Identify which cell holds the provided text, then report its [X, Y] central coordinate. 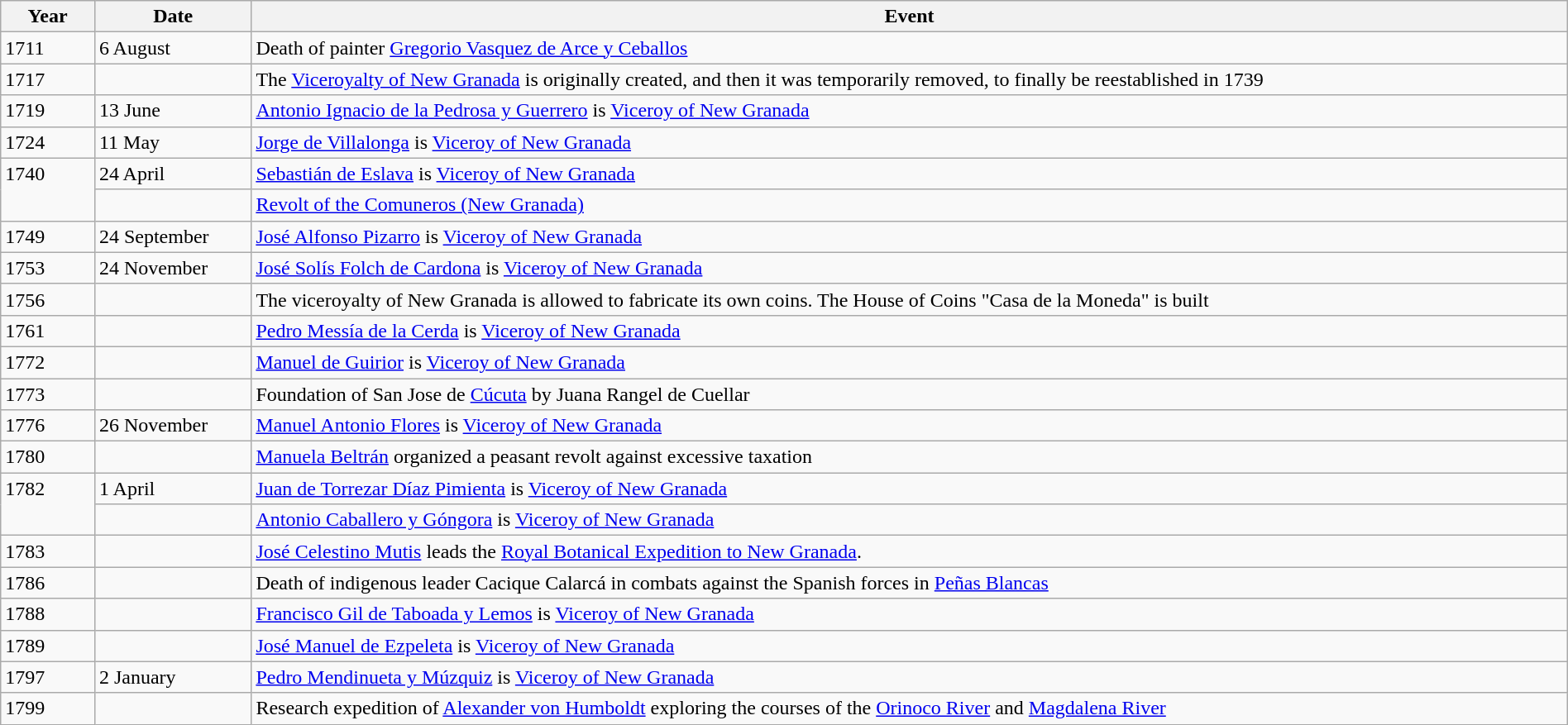
1780 [48, 457]
Francisco Gil de Taboada y Lemos is Viceroy of New Granada [910, 614]
Year [48, 17]
Jorge de Villalonga is Viceroy of New Granada [910, 142]
The viceroyalty of New Granada is allowed to fabricate its own coins. The House of Coins "Casa de la Moneda" is built [910, 299]
2 January [172, 677]
1776 [48, 426]
José Alfonso Pizarro is Viceroy of New Granada [910, 236]
1 April [172, 489]
1797 [48, 677]
13 June [172, 111]
Sebastián de Eslava is Viceroy of New Granada [910, 174]
1786 [48, 583]
1761 [48, 331]
1753 [48, 268]
1799 [48, 708]
José Manuel de Ezpeleta is Viceroy of New Granada [910, 646]
1740 [48, 189]
11 May [172, 142]
1783 [48, 551]
Manuel Antonio Flores is Viceroy of New Granada [910, 426]
Revolt of the Comuneros (New Granada) [910, 205]
The Viceroyalty of New Granada is originally created, and then it was temporarily removed, to finally be reestablished in 1739 [910, 79]
1773 [48, 394]
1717 [48, 79]
1711 [48, 48]
24 September [172, 236]
Death of indigenous leader Cacique Calarcá in combats against the Spanish forces in Peñas Blancas [910, 583]
1719 [48, 111]
Death of painter Gregorio Vasquez de Arce y Ceballos [910, 48]
1789 [48, 646]
1724 [48, 142]
Manuela Beltrán organized a peasant revolt against excessive taxation [910, 457]
Manuel de Guirior is Viceroy of New Granada [910, 362]
Juan de Torrezar Díaz Pimienta is Viceroy of New Granada [910, 489]
Date [172, 17]
1756 [48, 299]
1772 [48, 362]
Research expedition of Alexander von Humboldt exploring the courses of the Orinoco River and Magdalena River [910, 708]
Antonio Caballero y Góngora is Viceroy of New Granada [910, 520]
Foundation of San Jose de Cúcuta by Juana Rangel de Cuellar [910, 394]
1782 [48, 504]
José Solís Folch de Cardona is Viceroy of New Granada [910, 268]
6 August [172, 48]
1749 [48, 236]
24 April [172, 174]
Pedro Messía de la Cerda is Viceroy of New Granada [910, 331]
Pedro Mendinueta y Múzquiz is Viceroy of New Granada [910, 677]
Event [910, 17]
26 November [172, 426]
1788 [48, 614]
24 November [172, 268]
Antonio Ignacio de la Pedrosa y Guerrero is Viceroy of New Granada [910, 111]
José Celestino Mutis leads the Royal Botanical Expedition to New Granada. [910, 551]
